Find where the given text appears and provide that cell's center as (X, Y) coordinate. 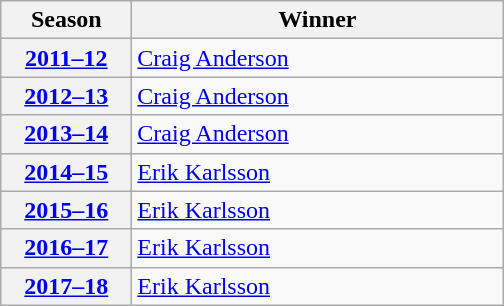
2016–17 (66, 248)
2015–16 (66, 210)
Season (66, 20)
2017–18 (66, 286)
2014–15 (66, 172)
2013–14 (66, 134)
Winner (318, 20)
2012–13 (66, 96)
2011–12 (66, 58)
